Capture the cell that displays the provided text and extract its (x, y) central coordinate. 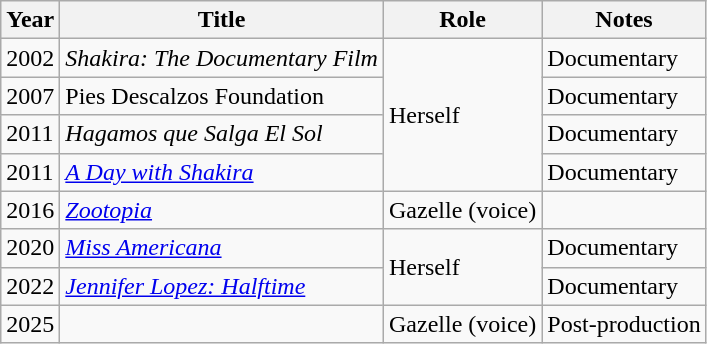
Title (222, 20)
Jennifer Lopez: Halftime (222, 286)
Hagamos que Salga El Sol (222, 134)
A Day with Shakira (222, 172)
Year (30, 20)
Post-production (624, 324)
2025 (30, 324)
Shakira: The Documentary Film (222, 58)
2007 (30, 96)
2002 (30, 58)
Miss Americana (222, 248)
Pies Descalzos Foundation (222, 96)
Notes (624, 20)
Zootopia (222, 210)
2016 (30, 210)
2022 (30, 286)
Role (462, 20)
2020 (30, 248)
